Search for the cell housing the specified text and yield its [X, Y] center coordinate. 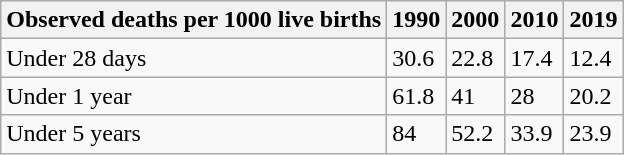
2000 [476, 20]
28 [534, 96]
52.2 [476, 134]
61.8 [416, 96]
30.6 [416, 58]
20.2 [594, 96]
Under 1 year [194, 96]
2010 [534, 20]
Under 5 years [194, 134]
1990 [416, 20]
22.8 [476, 58]
84 [416, 134]
41 [476, 96]
23.9 [594, 134]
Observed deaths per 1000 live births [194, 20]
12.4 [594, 58]
33.9 [534, 134]
2019 [594, 20]
17.4 [534, 58]
Under 28 days [194, 58]
